Capture the cell that displays the provided text and extract its [x, y] central coordinate. 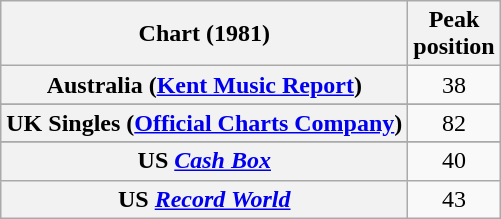
Chart (1981) [204, 34]
82 [454, 123]
43 [454, 199]
38 [454, 85]
UK Singles (Official Charts Company) [204, 123]
Australia (Kent Music Report) [204, 85]
US Record World [204, 199]
40 [454, 161]
US Cash Box [204, 161]
Peakposition [454, 34]
